Output the (x, y) coordinate of the center of the cell containing the given text.  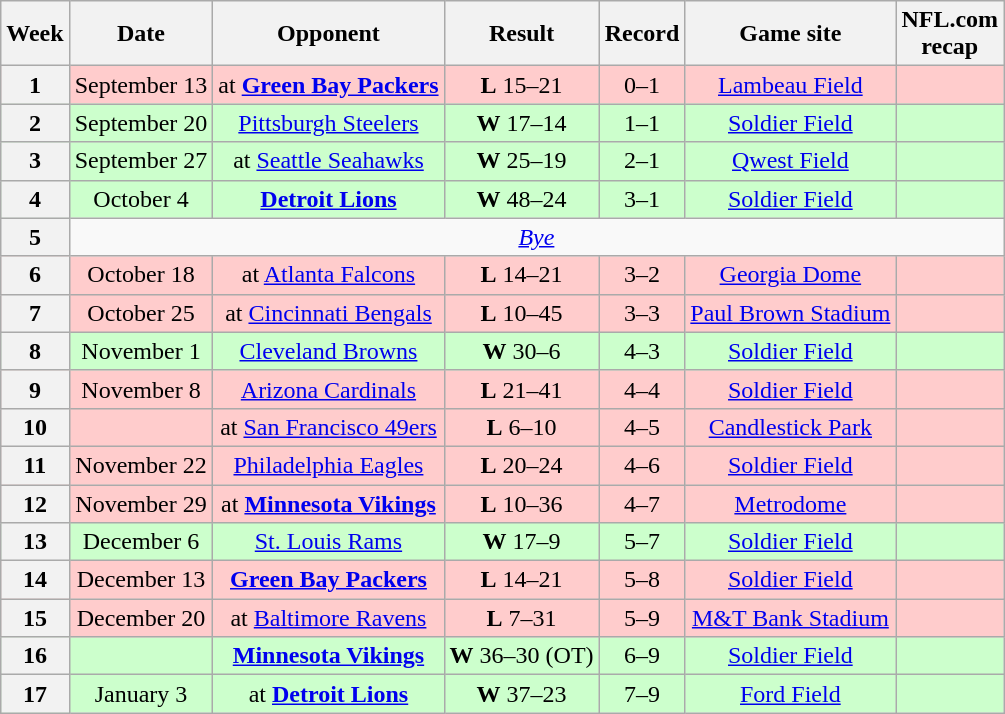
12 (35, 503)
2 (35, 123)
5–8 (642, 580)
at Minnesota Vikings (328, 503)
October 18 (141, 275)
Week (35, 34)
W 25–19 (522, 161)
November 29 (141, 503)
W 36–30 (OT) (522, 656)
W 48–24 (522, 199)
6 (35, 275)
Metrodome (790, 503)
1–1 (642, 123)
Georgia Dome (790, 275)
L 6–10 (522, 427)
0–1 (642, 85)
3 (35, 161)
L 10–36 (522, 503)
L 21–41 (522, 389)
December 20 (141, 618)
October 25 (141, 313)
3–1 (642, 199)
Game site (790, 34)
4 (35, 199)
14 (35, 580)
Green Bay Packers (328, 580)
5–7 (642, 542)
17 (35, 694)
September 27 (141, 161)
St. Louis Rams (328, 542)
Pittsburgh Steelers (328, 123)
NFL.comrecap (950, 34)
Detroit Lions (328, 199)
Opponent (328, 34)
16 (35, 656)
15 (35, 618)
6–9 (642, 656)
8 (35, 351)
Paul Brown Stadium (790, 313)
October 4 (141, 199)
at Detroit Lions (328, 694)
9 (35, 389)
December 6 (141, 542)
L 7–31 (522, 618)
Ford Field (790, 694)
September 13 (141, 85)
W 30–6 (522, 351)
W 17–9 (522, 542)
2–1 (642, 161)
Cleveland Browns (328, 351)
Qwest Field (790, 161)
5–9 (642, 618)
September 20 (141, 123)
4–7 (642, 503)
W 37–23 (522, 694)
Minnesota Vikings (328, 656)
Candlestick Park (790, 427)
L 15–21 (522, 85)
at Atlanta Falcons (328, 275)
Arizona Cardinals (328, 389)
December 13 (141, 580)
Result (522, 34)
November 1 (141, 351)
4–6 (642, 465)
Date (141, 34)
L 20–24 (522, 465)
January 3 (141, 694)
7–9 (642, 694)
M&T Bank Stadium (790, 618)
5 (35, 237)
3–3 (642, 313)
L 10–45 (522, 313)
1 (35, 85)
13 (35, 542)
11 (35, 465)
Bye (536, 237)
4–4 (642, 389)
at San Francisco 49ers (328, 427)
at Seattle Seahawks (328, 161)
4–3 (642, 351)
at Baltimore Ravens (328, 618)
Record (642, 34)
4–5 (642, 427)
at Green Bay Packers (328, 85)
Lambeau Field (790, 85)
Philadelphia Eagles (328, 465)
7 (35, 313)
at Cincinnati Bengals (328, 313)
November 8 (141, 389)
10 (35, 427)
3–2 (642, 275)
November 22 (141, 465)
W 17–14 (522, 123)
